Determine the [x, y] coordinate at the center of the cell enclosing the given text.  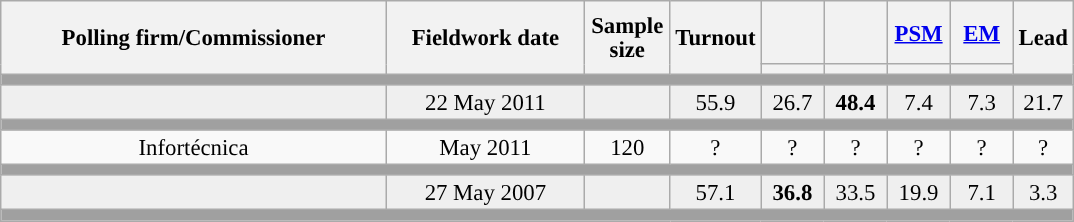
48.4 [856, 102]
Fieldwork date [485, 38]
57.1 [716, 194]
55.9 [716, 102]
27 May 2007 [485, 194]
PSM [918, 32]
Sample size [627, 38]
May 2011 [485, 148]
7.1 [982, 194]
Infortécnica [194, 148]
Turnout [716, 38]
21.7 [1043, 102]
7.3 [982, 102]
36.8 [792, 194]
26.7 [792, 102]
EM [982, 32]
120 [627, 148]
Polling firm/Commissioner [194, 38]
Lead [1043, 38]
22 May 2011 [485, 102]
7.4 [918, 102]
3.3 [1043, 194]
33.5 [856, 194]
19.9 [918, 194]
